Determine the [X, Y] coordinate at the center of the cell enclosing the given text.  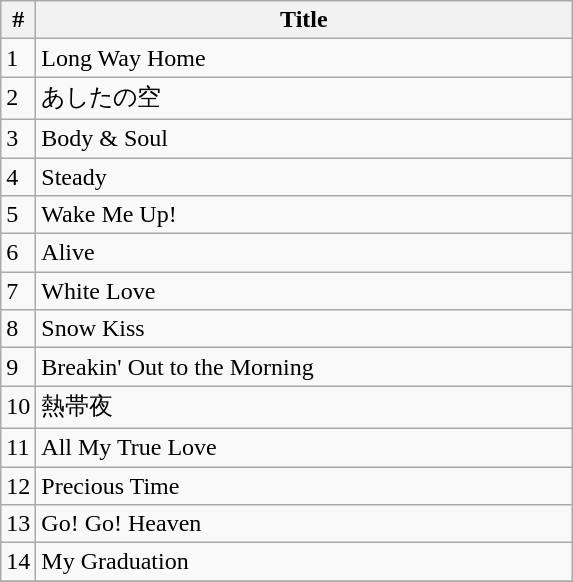
Body & Soul [304, 138]
8 [18, 329]
Title [304, 20]
1 [18, 58]
10 [18, 408]
Wake Me Up! [304, 215]
# [18, 20]
My Graduation [304, 562]
Go! Go! Heaven [304, 524]
4 [18, 177]
Precious Time [304, 485]
White Love [304, 291]
11 [18, 447]
3 [18, 138]
Steady [304, 177]
9 [18, 367]
12 [18, 485]
13 [18, 524]
7 [18, 291]
Long Way Home [304, 58]
5 [18, 215]
あしたの空 [304, 98]
6 [18, 253]
Alive [304, 253]
14 [18, 562]
Breakin' Out to the Morning [304, 367]
Snow Kiss [304, 329]
All My True Love [304, 447]
2 [18, 98]
熱帯夜 [304, 408]
